Scan for the cell matching the given text and deliver its (X, Y) coordinate at center. 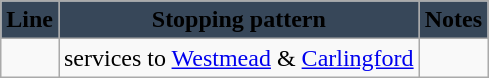
Line (30, 20)
Notes (453, 20)
services to Westmead & Carlingford (238, 58)
Stopping pattern (238, 20)
